Provide the (X, Y) coordinate of the cell's center where the given text is located.  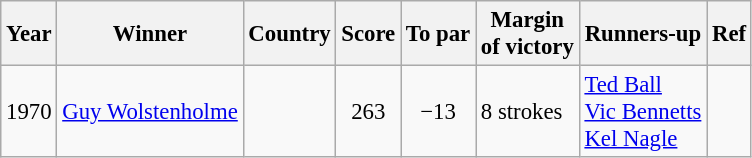
Runners-up (643, 34)
Year (29, 34)
−13 (438, 112)
8 strokes (528, 112)
Winner (150, 34)
To par (438, 34)
Ref (730, 34)
Ted Ball Vic Bennetts Kel Nagle (643, 112)
Score (368, 34)
1970 (29, 112)
263 (368, 112)
Marginof victory (528, 34)
Guy Wolstenholme (150, 112)
Country (290, 34)
